Return [x, y] of the center of cell containing provided text 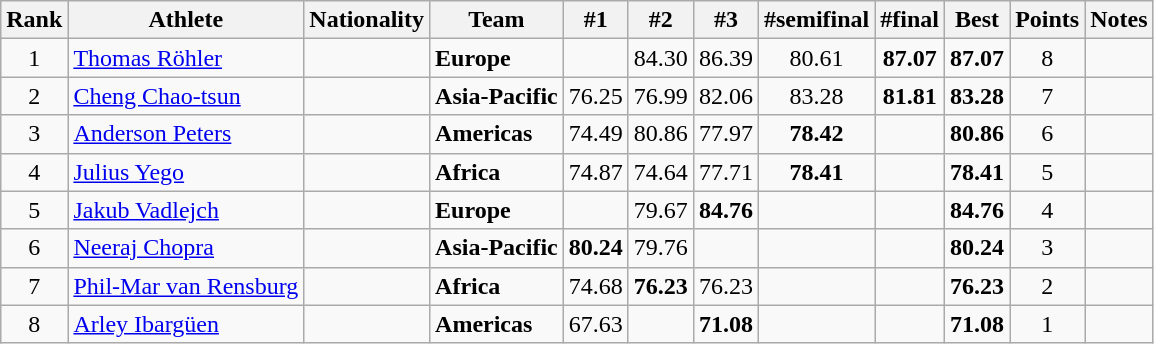
74.64 [660, 172]
#3 [726, 20]
Arley Ibargüen [186, 324]
77.97 [726, 134]
76.25 [596, 96]
Notes [1119, 20]
Neeraj Chopra [186, 248]
74.49 [596, 134]
Cheng Chao-tsun [186, 96]
Best [978, 20]
Julius Yego [186, 172]
74.68 [596, 286]
84.30 [660, 58]
79.76 [660, 248]
#semifinal [816, 20]
Jakub Vadlejch [186, 210]
79.67 [660, 210]
80.61 [816, 58]
74.87 [596, 172]
Team [497, 20]
Phil-Mar van Rensburg [186, 286]
Athlete [186, 20]
Nationality [367, 20]
Anderson Peters [186, 134]
Thomas Röhler [186, 58]
#1 [596, 20]
78.42 [816, 134]
77.71 [726, 172]
81.81 [910, 96]
67.63 [596, 324]
86.39 [726, 58]
76.99 [660, 96]
82.06 [726, 96]
#final [910, 20]
Points [1048, 20]
#2 [660, 20]
Rank [34, 20]
